Return (x, y) of the center of cell containing provided text 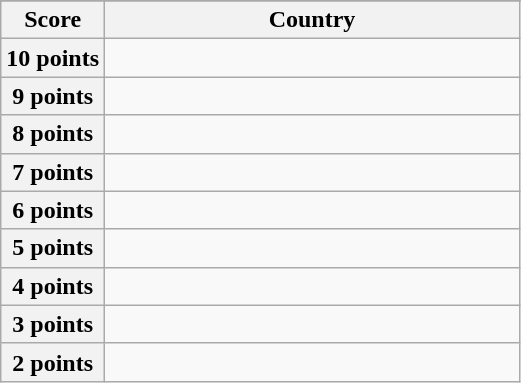
6 points (53, 210)
9 points (53, 96)
8 points (53, 134)
7 points (53, 172)
3 points (53, 324)
Score (53, 20)
10 points (53, 58)
4 points (53, 286)
2 points (53, 362)
Country (312, 20)
5 points (53, 248)
